Find where the given text appears and provide that cell's center as [x, y] coordinate. 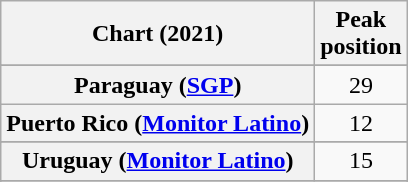
Chart (2021) [158, 34]
Puerto Rico (Monitor Latino) [158, 123]
Uruguay (Monitor Latino) [158, 161]
Peakposition [361, 34]
15 [361, 161]
29 [361, 85]
Paraguay (SGP) [158, 85]
12 [361, 123]
